Identify which cell holds the provided text, then report its (x, y) central coordinate. 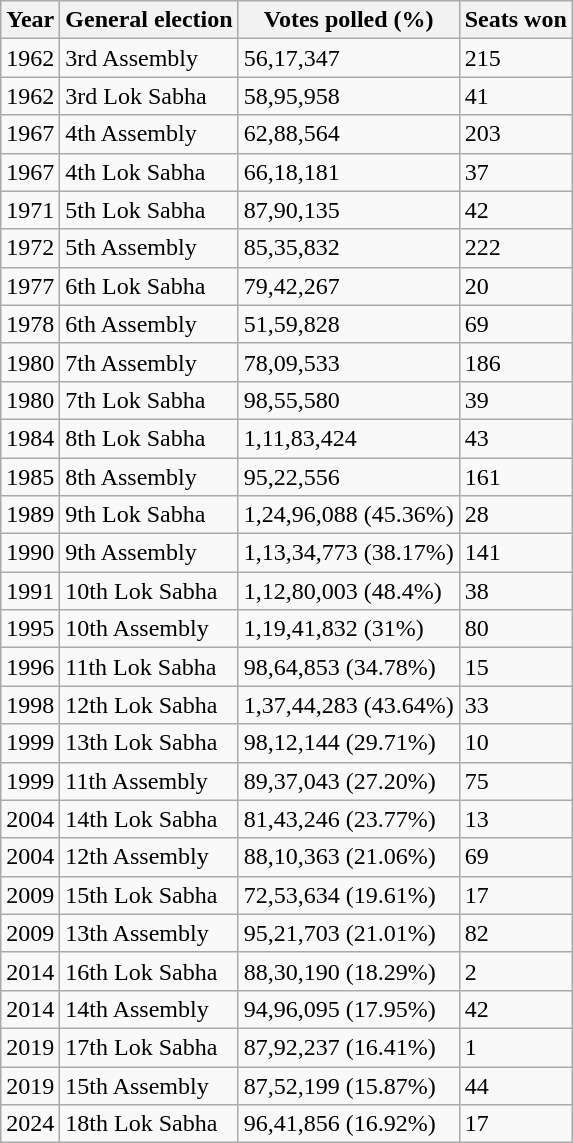
80 (516, 629)
13th Lok Sabha (149, 743)
75 (516, 781)
96,41,856 (16.92%) (348, 1124)
95,21,703 (21.01%) (348, 933)
51,59,828 (348, 324)
1,37,44,283 (43.64%) (348, 705)
1991 (30, 591)
89,37,043 (27.20%) (348, 781)
3rd Assembly (149, 58)
38 (516, 591)
20 (516, 286)
1998 (30, 705)
1,24,96,088 (45.36%) (348, 515)
1995 (30, 629)
78,09,533 (348, 362)
72,53,634 (19.61%) (348, 895)
Seats won (516, 20)
1984 (30, 438)
18th Lok Sabha (149, 1124)
98,12,144 (29.71%) (348, 743)
11th Assembly (149, 781)
5th Assembly (149, 248)
8th Assembly (149, 477)
14th Assembly (149, 1009)
58,95,958 (348, 96)
161 (516, 477)
98,64,853 (34.78%) (348, 667)
6th Assembly (149, 324)
1977 (30, 286)
88,30,190 (18.29%) (348, 971)
15th Assembly (149, 1085)
39 (516, 400)
1,13,34,773 (38.17%) (348, 553)
44 (516, 1085)
6th Lok Sabha (149, 286)
7th Assembly (149, 362)
79,42,267 (348, 286)
General election (149, 20)
1989 (30, 515)
81,43,246 (23.77%) (348, 819)
15 (516, 667)
203 (516, 134)
94,96,095 (17.95%) (348, 1009)
141 (516, 553)
4th Assembly (149, 134)
12th Lok Sabha (149, 705)
85,35,832 (348, 248)
41 (516, 96)
1,12,80,003 (48.4%) (348, 591)
33 (516, 705)
15th Lok Sabha (149, 895)
37 (516, 172)
43 (516, 438)
11th Lok Sabha (149, 667)
56,17,347 (348, 58)
5th Lok Sabha (149, 210)
1972 (30, 248)
1978 (30, 324)
82 (516, 933)
87,52,199 (15.87%) (348, 1085)
12th Assembly (149, 857)
1971 (30, 210)
14th Lok Sabha (149, 819)
17th Lok Sabha (149, 1047)
7th Lok Sabha (149, 400)
88,10,363 (21.06%) (348, 857)
1,11,83,424 (348, 438)
Votes polled (%) (348, 20)
87,90,135 (348, 210)
87,92,237 (16.41%) (348, 1047)
1 (516, 1047)
215 (516, 58)
3rd Lok Sabha (149, 96)
16th Lok Sabha (149, 971)
1985 (30, 477)
9th Assembly (149, 553)
66,18,181 (348, 172)
186 (516, 362)
8th Lok Sabha (149, 438)
Year (30, 20)
1996 (30, 667)
62,88,564 (348, 134)
13th Assembly (149, 933)
98,55,580 (348, 400)
4th Lok Sabha (149, 172)
1990 (30, 553)
222 (516, 248)
10th Assembly (149, 629)
1,19,41,832 (31%) (348, 629)
10 (516, 743)
2024 (30, 1124)
10th Lok Sabha (149, 591)
95,22,556 (348, 477)
28 (516, 515)
9th Lok Sabha (149, 515)
2 (516, 971)
13 (516, 819)
